Find where the given text appears and provide that cell's center as (x, y) coordinate. 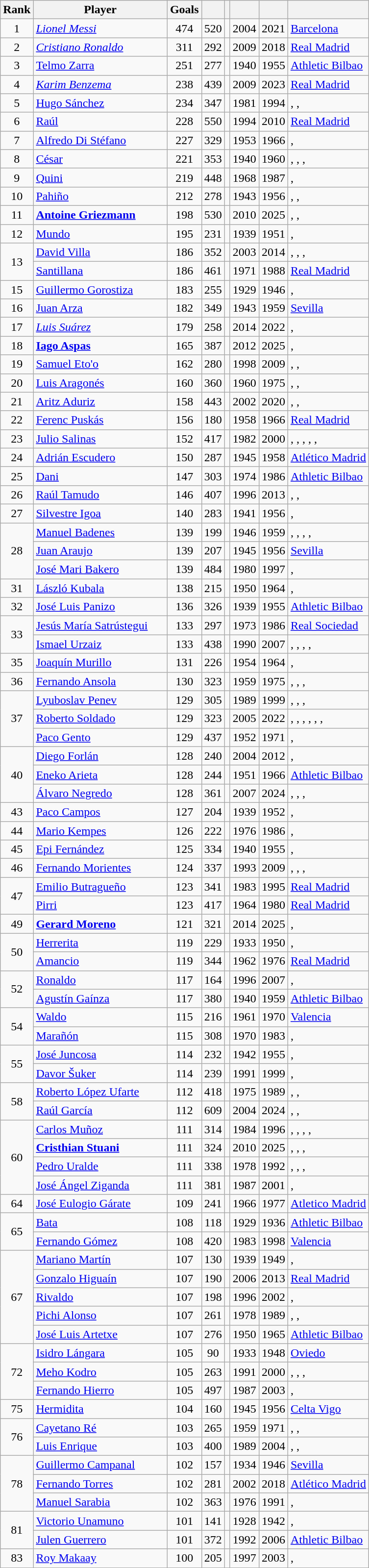
326 (213, 607)
52 (17, 989)
Fernando Gómez (100, 1241)
Pedro Uralde (100, 1167)
10 (17, 196)
241 (213, 1204)
Aritz Aduriz (100, 401)
439 (213, 84)
Celta Vigo (328, 1409)
321 (213, 924)
José Luis Panizo (100, 607)
Roy Makaay (100, 1558)
1953 (244, 140)
Hermidita (100, 1409)
76 (17, 1437)
215 (213, 588)
Goals (184, 10)
83 (17, 1558)
329 (213, 140)
437 (213, 737)
337 (213, 868)
Ferenc Puskás (100, 420)
238 (184, 84)
Ismael Urzaiz (100, 644)
27 (17, 513)
36 (17, 681)
31 (17, 588)
2 (17, 47)
255 (213, 290)
297 (213, 625)
1974 (244, 476)
363 (213, 1502)
Alfredo Di Stéfano (100, 140)
Raúl García (100, 1110)
20 (17, 383)
183 (184, 290)
Manuel Sarabia (100, 1502)
219 (184, 177)
1941 (244, 513)
283 (213, 513)
Guillermo Campanal (100, 1465)
Julio Salinas (100, 439)
162 (184, 364)
438 (213, 644)
72 (17, 1371)
104 (184, 1409)
461 (213, 271)
Telmo Zarra (100, 66)
2023 (273, 84)
César (100, 159)
Luis Enrique (100, 1446)
265 (213, 1428)
1934 (244, 1465)
25 (17, 476)
7 (17, 140)
Paco Campos (100, 812)
46 (17, 868)
1928 (244, 1521)
1965 (273, 1334)
344 (213, 961)
2021 (273, 28)
6 (17, 122)
Rivaldo (100, 1297)
Cayetano Ré (100, 1428)
23 (17, 439)
Lyuboslav Penev (100, 700)
Roberto Soldado (100, 719)
Joaquín Murillo (100, 663)
Dani (100, 476)
157 (213, 1465)
Rank (17, 10)
Gerard Moreno (100, 924)
407 (213, 495)
314 (213, 1129)
László Kubala (100, 588)
118 (213, 1222)
Raúl Tamudo (100, 495)
609 (213, 1110)
Luis Aragonés (100, 383)
372 (213, 1540)
José Juncosa (100, 1054)
258 (213, 327)
1982 (244, 439)
156 (184, 420)
146 (184, 495)
150 (184, 457)
Victorio Unamuno (100, 1521)
138 (184, 588)
124 (184, 868)
231 (213, 234)
229 (213, 943)
251 (184, 66)
David Villa (100, 252)
81 (17, 1530)
1993 (244, 868)
400 (213, 1446)
Adrián Escudero (100, 457)
Atletico Madrid (328, 1204)
1995 (273, 887)
21 (17, 401)
Mundo (100, 234)
222 (213, 831)
Fernando Morientes (100, 868)
Guillermo Gorostiza (100, 290)
16 (17, 308)
90 (213, 1353)
Player (100, 10)
Agustín Gaínza (100, 998)
226 (213, 663)
352 (213, 252)
, , , , , (328, 439)
Cristhian Stuani (100, 1148)
44 (17, 831)
550 (213, 122)
Manuel Badenes (100, 532)
240 (213, 756)
24 (17, 457)
1962 (244, 961)
Luis Suárez (100, 327)
32 (17, 607)
281 (213, 1484)
Lionel Messi (100, 28)
277 (213, 66)
303 (213, 476)
18 (17, 346)
334 (213, 849)
158 (184, 401)
121 (184, 924)
190 (213, 1278)
Isidro Lángara (100, 1353)
1954 (244, 663)
Fernando Hierro (100, 1390)
47 (17, 896)
244 (213, 774)
261 (213, 1316)
228 (184, 122)
1988 (273, 271)
418 (213, 1092)
1973 (244, 625)
Herrerita (100, 943)
Marañón (100, 1036)
José Luis Artetxe (100, 1334)
9 (17, 177)
276 (213, 1334)
338 (213, 1167)
1984 (244, 1129)
212 (184, 196)
1968 (244, 177)
Fernando Torres (100, 1484)
45 (17, 849)
1948 (273, 1353)
Juan Araujo (100, 551)
Cristiano Ronaldo (100, 47)
164 (213, 980)
239 (213, 1073)
360 (213, 383)
Mariano Martín (100, 1260)
305 (213, 700)
136 (184, 607)
2001 (273, 1185)
Bata (100, 1222)
205 (213, 1558)
497 (213, 1390)
Epi Fernández (100, 849)
1936 (273, 1222)
353 (213, 159)
Karim Benzema (100, 84)
Oviedo (328, 1353)
530 (213, 215)
1 (17, 28)
443 (213, 401)
232 (213, 1054)
19 (17, 364)
67 (17, 1297)
216 (213, 1017)
179 (184, 327)
180 (213, 420)
33 (17, 635)
152 (184, 439)
195 (184, 234)
Fernando Ansola (100, 681)
1977 (273, 1204)
11 (17, 215)
1949 (273, 1260)
221 (184, 159)
140 (184, 513)
Santillana (100, 271)
3 (17, 66)
12 (17, 234)
147 (184, 476)
474 (184, 28)
Davor Šuker (100, 1073)
Paco Gento (100, 737)
Samuel Eto'o (100, 364)
131 (184, 663)
1961 (244, 1017)
Amancio (100, 961)
347 (213, 103)
78 (17, 1484)
Antoine Griezmann (100, 215)
126 (184, 831)
204 (213, 812)
263 (213, 1371)
55 (17, 1064)
127 (184, 812)
234 (184, 103)
5 (17, 103)
Jesús María Satrústegui (100, 625)
15 (17, 290)
60 (17, 1157)
64 (17, 1204)
José Ángel Ziganda (100, 1185)
13 (17, 262)
75 (17, 1409)
1981 (244, 103)
125 (184, 849)
58 (17, 1101)
65 (17, 1232)
Carlos Muñoz (100, 1129)
4 (17, 84)
28 (17, 550)
Álvaro Negredo (100, 793)
387 (213, 346)
207 (213, 551)
, , , , , , (328, 719)
2020 (273, 401)
311 (184, 47)
2005 (244, 719)
278 (213, 196)
8 (17, 159)
484 (213, 570)
165 (184, 346)
292 (213, 47)
35 (17, 663)
Barcelona (328, 28)
Gonzalo Higuaín (100, 1278)
17 (17, 327)
Eneko Arieta (100, 774)
199 (213, 532)
43 (17, 812)
54 (17, 1026)
361 (213, 793)
182 (184, 308)
Pahiño (100, 196)
Ronaldo (100, 980)
Pichi Alonso (100, 1316)
Juan Arza (100, 308)
Iago Aspas (100, 346)
Waldo (100, 1017)
141 (213, 1521)
520 (213, 28)
280 (213, 364)
1990 (244, 644)
26 (17, 495)
380 (213, 998)
324 (213, 1148)
37 (17, 719)
Meho Kodro (100, 1371)
100 (184, 1558)
109 (184, 1204)
227 (184, 140)
50 (17, 952)
Quini (100, 177)
Roberto López Ufarte (100, 1092)
287 (213, 457)
40 (17, 774)
420 (213, 1241)
Mario Kempes (100, 831)
Hugo Sánchez (100, 103)
308 (213, 1036)
49 (17, 924)
Real Sociedad (328, 625)
381 (213, 1185)
Silvestre Igoa (100, 513)
Emilio Butragueño (100, 887)
349 (213, 308)
José Mari Bakero (100, 570)
Raúl (100, 122)
341 (213, 887)
Pirri (100, 905)
Diego Forlán (100, 756)
448 (213, 177)
22 (17, 420)
José Eulogio Gárate (100, 1204)
Julen Guerrero (100, 1540)
